For the text-containing cell, return its midpoint in (x, y) coordinate format. 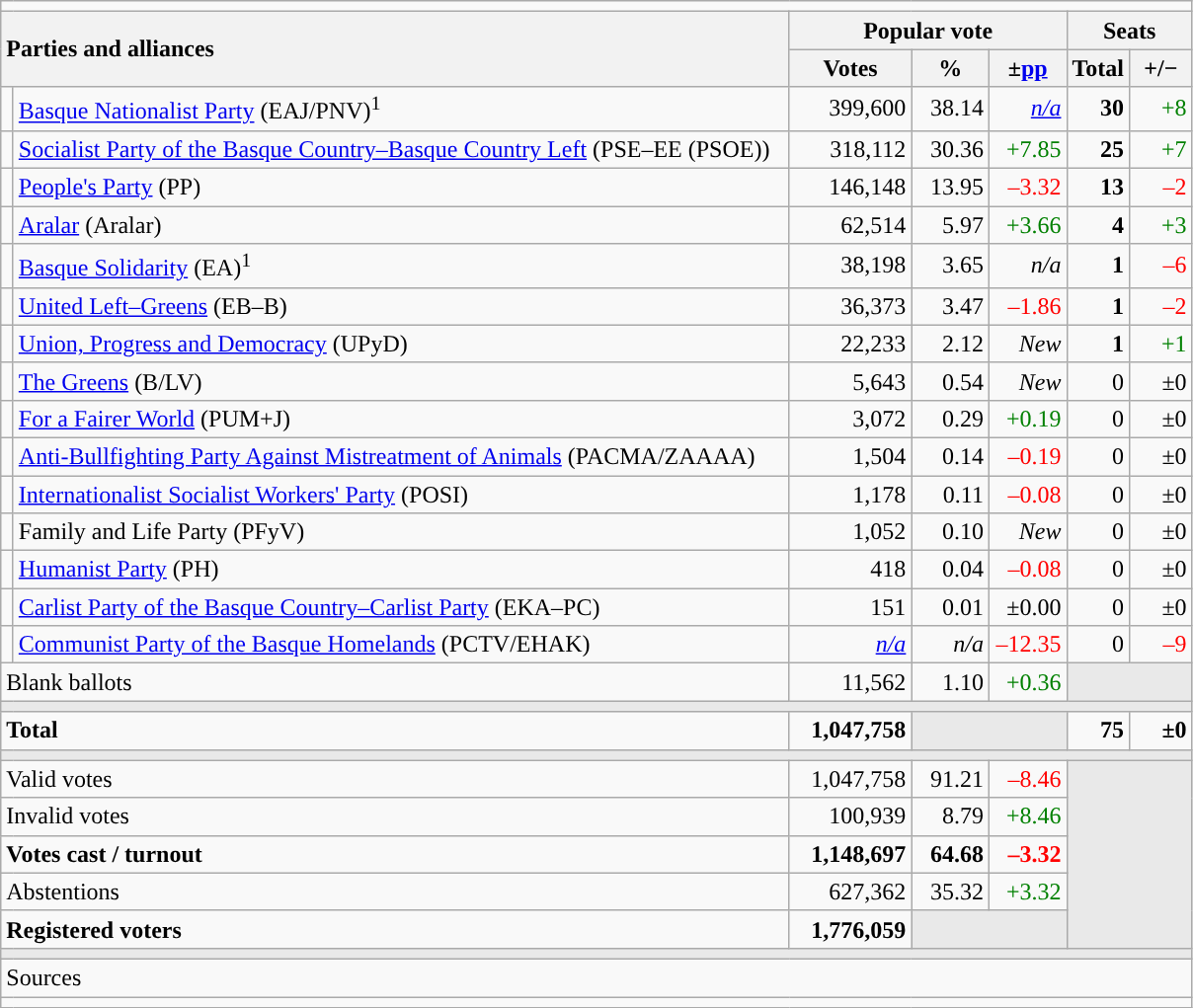
Valid votes (395, 779)
75 (1098, 731)
4 (1098, 225)
0.10 (950, 532)
Blank ballots (395, 682)
100,939 (850, 816)
+/− (1161, 68)
Parties and alliances (395, 49)
–6 (1161, 267)
Communist Party of the Basque Homelands (PCTV/EHAK) (401, 645)
Sources (596, 977)
+8 (1161, 109)
Invalid votes (395, 816)
For a Fairer World (PUM+J) (401, 419)
The Greens (B/LV) (401, 381)
Humanist Party (PH) (401, 570)
±pp (1027, 68)
Socialist Party of the Basque Country–Basque Country Left (PSE–EE (PSOE)) (401, 149)
+3.66 (1027, 225)
Family and Life Party (PFyV) (401, 532)
0.01 (950, 607)
+0.19 (1027, 419)
±0.00 (1027, 607)
Carlist Party of the Basque Country–Carlist Party (EKA–PC) (401, 607)
Popular vote (928, 31)
Abstentions (395, 892)
13 (1098, 188)
1.10 (950, 682)
36,373 (850, 306)
30 (1098, 109)
0.29 (950, 419)
Seats (1130, 31)
3,072 (850, 419)
38,198 (850, 267)
64.68 (950, 854)
–9 (1161, 645)
United Left–Greens (EB–B) (401, 306)
38.14 (950, 109)
62,514 (850, 225)
People's Party (PP) (401, 188)
Votes cast / turnout (395, 854)
+3.32 (1027, 892)
3.47 (950, 306)
1,052 (850, 532)
35.32 (950, 892)
30.36 (950, 149)
% (950, 68)
Basque Nationalist Party (EAJ/PNV)1 (401, 109)
91.21 (950, 779)
1,776,059 (850, 929)
13.95 (950, 188)
5,643 (850, 381)
Union, Progress and Democracy (UPyD) (401, 344)
Aralar (Aralar) (401, 225)
+7 (1161, 149)
418 (850, 570)
+1 (1161, 344)
399,600 (850, 109)
11,562 (850, 682)
146,148 (850, 188)
0.11 (950, 495)
Registered voters (395, 929)
0.14 (950, 456)
627,362 (850, 892)
8.79 (950, 816)
Votes (850, 68)
151 (850, 607)
3.65 (950, 267)
–1.86 (1027, 306)
1,148,697 (850, 854)
–12.35 (1027, 645)
318,112 (850, 149)
+0.36 (1027, 682)
+3 (1161, 225)
+7.85 (1027, 149)
Anti-Bullfighting Party Against Mistreatment of Animals (PACMA/ZAAAA) (401, 456)
–8.46 (1027, 779)
0.04 (950, 570)
25 (1098, 149)
Basque Solidarity (EA)1 (401, 267)
–0.19 (1027, 456)
1,504 (850, 456)
5.97 (950, 225)
22,233 (850, 344)
+8.46 (1027, 816)
0.54 (950, 381)
1,178 (850, 495)
Internationalist Socialist Workers' Party (POSI) (401, 495)
2.12 (950, 344)
